Detect which cell encompasses the target text, then output its [X, Y] center coordinate. 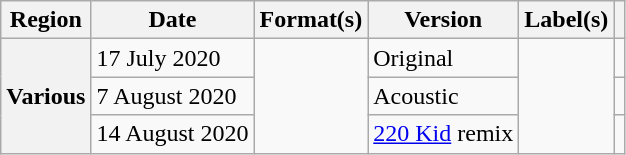
Acoustic [444, 96]
220 Kid remix [444, 134]
Format(s) [311, 20]
Label(s) [566, 20]
7 August 2020 [172, 96]
Region [46, 20]
14 August 2020 [172, 134]
17 July 2020 [172, 58]
Original [444, 58]
Various [46, 96]
Date [172, 20]
Version [444, 20]
